Locate the cell with the specified text and output its [x, y] center coordinate. 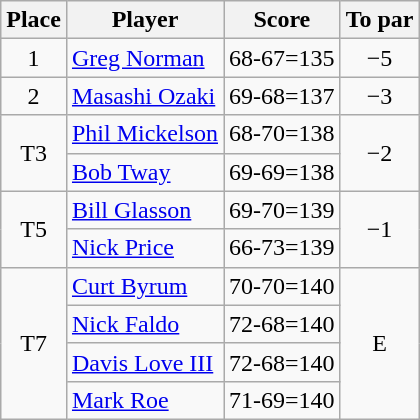
Nick Faldo [144, 324]
68-70=138 [282, 134]
Bill Glasson [144, 210]
−3 [380, 96]
70-70=140 [282, 286]
Greg Norman [144, 58]
Player [144, 20]
1 [34, 58]
Masashi Ozaki [144, 96]
Score [282, 20]
T5 [34, 229]
To par [380, 20]
Place [34, 20]
T3 [34, 153]
69-69=138 [282, 172]
Nick Price [144, 248]
Curt Byrum [144, 286]
Davis Love III [144, 362]
Bob Tway [144, 172]
71-69=140 [282, 400]
69-68=137 [282, 96]
66-73=139 [282, 248]
68-67=135 [282, 58]
69-70=139 [282, 210]
E [380, 343]
−2 [380, 153]
−5 [380, 58]
Mark Roe [144, 400]
−1 [380, 229]
T7 [34, 343]
Phil Mickelson [144, 134]
2 [34, 96]
